Detect which cell encompasses the target text, then output its [X, Y] center coordinate. 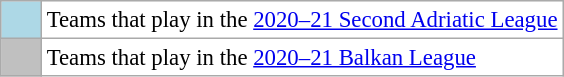
Teams that play in the 2020–21 Second Adriatic League [302, 20]
Teams that play in the 2020–21 Balkan League [302, 58]
